Extract the (x, y) coordinate from the center of the cell holding the provided text.  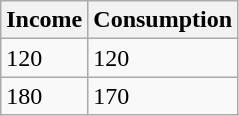
Consumption (163, 20)
180 (44, 96)
170 (163, 96)
Income (44, 20)
